Find where the given text appears and provide that cell's center as [x, y] coordinate. 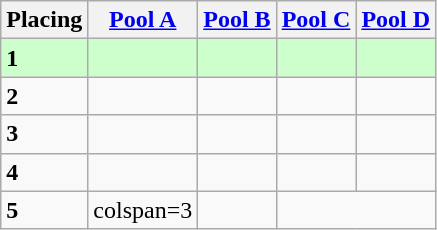
1 [44, 58]
3 [44, 134]
Pool D [396, 20]
2 [44, 96]
colspan=3 [143, 210]
Pool C [316, 20]
Placing [44, 20]
4 [44, 172]
5 [44, 210]
Pool B [237, 20]
Pool A [143, 20]
